Find where the given text appears and provide that cell's center as [x, y] coordinate. 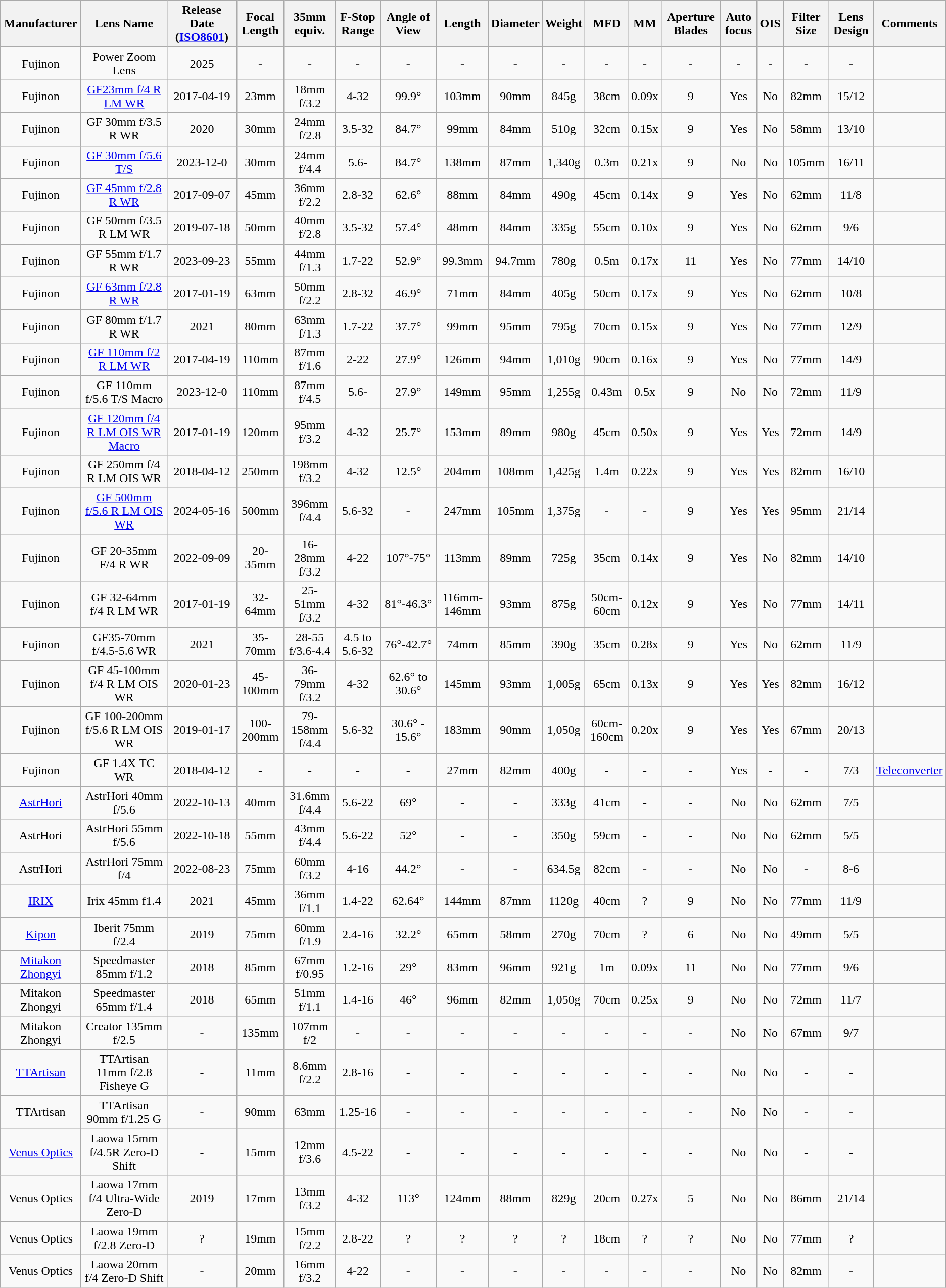
38cm [607, 96]
113° [408, 1199]
Lens Design [851, 24]
GF 1.4X TC WR [124, 770]
5 [690, 1199]
GF 32-64mm f/4 R LM WR [124, 604]
95mm f/3.2 [310, 432]
Filter Size [806, 24]
48mm [463, 227]
59cm [607, 836]
74mm [463, 644]
43mm f/4.4 [310, 836]
31.6mm f/4.4 [310, 802]
AstrHori 40mm f/5.6 [124, 802]
107°-75° [408, 558]
8.6mm f/2.2 [310, 1073]
99.9° [408, 96]
4.5-22 [358, 1152]
52° [408, 836]
20-35mm [260, 558]
45-100mm [260, 684]
13mm f/3.2 [310, 1199]
Creator 135mm f/2.5 [124, 1033]
94mm [515, 359]
Lens Name [124, 24]
6 [690, 934]
GF 63mm f/2.8 R WR [124, 293]
12mm f/3.6 [310, 1152]
183mm [463, 730]
13/10 [851, 129]
2020 [202, 129]
30.6° - 15.6° [408, 730]
32cm [607, 129]
AstrHori 75mm f/4 [124, 868]
35-70mm [260, 644]
16/12 [851, 684]
Kipon [41, 934]
0.25x [645, 999]
50mm [260, 227]
71mm [463, 293]
11mm [260, 1073]
GF 100-200mm f/5.6 R LM OIS WR [124, 730]
20/13 [851, 730]
135mm [260, 1033]
60mm f/3.2 [310, 868]
2024-05-16 [202, 511]
GF 45mm f/2.8 R WR [124, 195]
0.12x [645, 604]
Laowa 20mm f/4 Zero-D Shift [124, 1271]
126mm [463, 359]
86mm [806, 1199]
90cm [607, 359]
MFD [607, 24]
Iberit 75mm f/2.4 [124, 934]
1.4-22 [358, 901]
Laowa 19mm f/2.8 Zero-D [124, 1238]
350g [563, 836]
94.7mm [515, 261]
0.10x [645, 227]
GF 120mm f/4 R LM OIS WR Macro [124, 432]
81°-46.3° [408, 604]
16/11 [851, 162]
108mm [515, 472]
921g [563, 967]
Focal Length [260, 24]
145mm [463, 684]
67mm f/0.95 [310, 967]
44.2° [408, 868]
1,010g [563, 359]
F-Stop Range [358, 24]
107mm f/2 [310, 1033]
405g [563, 293]
17mm [260, 1199]
780g [563, 261]
0.5m [607, 261]
1.2-16 [358, 967]
1.25-16 [358, 1113]
37.7° [408, 326]
2022-10-18 [202, 836]
10/8 [851, 293]
60cm-160cm [607, 730]
1.4-16 [358, 999]
23mm [260, 96]
20mm [260, 1271]
1,255g [563, 392]
Manufacturer [41, 24]
138mm [463, 162]
0.16x [645, 359]
11/8 [851, 195]
69° [408, 802]
333g [563, 802]
250mm [260, 472]
51mm f/1.1 [310, 999]
390g [563, 644]
80mm [260, 326]
0.43m [607, 392]
396mm f/4.4 [310, 511]
50cm-60cm [607, 604]
Aperture Blades [690, 24]
TTArtisan 90mm f/1.25 G [124, 1113]
Release Date (ISO8601) [202, 24]
795g [563, 326]
725g [563, 558]
4.5 to 5.6-32 [358, 644]
113mm [463, 558]
2023-09-23 [202, 261]
GF23mm f/4 R LM WR [124, 96]
12.5° [408, 472]
8-6 [851, 868]
25-51mm f/3.2 [310, 604]
40cm [607, 901]
Diameter [515, 24]
49mm [806, 934]
62.6° to 30.6° [408, 684]
76°-42.7° [408, 644]
46.9° [408, 293]
44mm f/1.3 [310, 261]
875g [563, 604]
62.64° [408, 901]
2022-08-23 [202, 868]
GF 50mm f/3.5 R LM WR [124, 227]
24mm f/2.8 [310, 129]
116mm-146mm [463, 604]
1.4m [607, 472]
36mm f/1.1 [310, 901]
46° [408, 999]
Length [463, 24]
32-64mm [260, 604]
27mm [463, 770]
OIS [770, 24]
87mm f/1.6 [310, 359]
103mm [463, 96]
15mm [260, 1152]
Teleconverter [910, 770]
120mm [260, 432]
2020-01-23 [202, 684]
0.20x [645, 730]
634.5g [563, 868]
153mm [463, 432]
Laowa 17mm f/4 Ultra-Wide Zero-D [124, 1199]
GF 500mm f/5.6 R LM OIS WR [124, 511]
980g [563, 432]
Weight [563, 24]
16-28mm f/3.2 [310, 558]
510g [563, 129]
36mm f/2.2 [310, 195]
0.13x [645, 684]
57.4° [408, 227]
1,005g [563, 684]
82cm [607, 868]
335g [563, 227]
MM [645, 24]
Laowa 15mm f/4.5R Zero-D Shift [124, 1152]
0.28x [645, 644]
0.27x [645, 1199]
20cm [607, 1199]
55cm [607, 227]
GF 110mm f/5.6 T/S Macro [124, 392]
2-22 [358, 359]
15mm f/2.2 [310, 1238]
16/10 [851, 472]
83mm [463, 967]
2025 [202, 64]
GF 55mm f/1.7 R WR [124, 261]
1,425g [563, 472]
2017-09-07 [202, 195]
7/5 [851, 802]
79-158mm f/4.4 [310, 730]
2022-10-13 [202, 802]
18cm [607, 1238]
2.8-22 [358, 1238]
GF 250mm f/4 R LM OIS WR [124, 472]
490g [563, 195]
32.2° [408, 934]
0.22x [645, 472]
2.8-16 [358, 1073]
29° [408, 967]
4-16 [358, 868]
247mm [463, 511]
GF 30mm f/3.5 R WR [124, 129]
24mm f/4.4 [310, 162]
60mm f/1.9 [310, 934]
2.4-16 [358, 934]
0.50x [645, 432]
99.3mm [463, 261]
GF 110mm f/2 R LM WR [124, 359]
845g [563, 96]
AstrHori 55mm f/5.6 [124, 836]
11/7 [851, 999]
19mm [260, 1238]
1120g [563, 901]
25.7° [408, 432]
100-200mm [260, 730]
0.21x [645, 162]
63mm f/1.3 [310, 326]
65cm [607, 684]
GF 20-35mm F/4 R WR [124, 558]
50cm [607, 293]
52.9° [408, 261]
Power Zoom Lens [124, 64]
Irix 45mm f1.4 [124, 901]
36-79mm f/3.2 [310, 684]
TTArtisan 11mm f/2.8 Fisheye G [124, 1073]
12/9 [851, 326]
GF 30mm f/5.6 T/S [124, 162]
41cm [607, 802]
35mm equiv. [310, 24]
270g [563, 934]
14/11 [851, 604]
500mm [260, 511]
400g [563, 770]
198mm f/3.2 [310, 472]
18mm f/3.2 [310, 96]
0.3m [607, 162]
124mm [463, 1199]
9/7 [851, 1033]
GF 80mm f/1.7 R WR [124, 326]
87mm f/4.5 [310, 392]
62.6° [408, 195]
1,375g [563, 511]
Comments [910, 24]
Speedmaster 85mm f/1.2 [124, 967]
GF35-70mm f/4.5-5.6 WR [124, 644]
2022-09-09 [202, 558]
16mm f/3.2 [310, 1271]
2019-07-18 [202, 227]
0.5x [645, 392]
50mm f/2.2 [310, 293]
GF 45-100mm f/4 R LM OIS WR [124, 684]
40mm [260, 802]
2019-01-17 [202, 730]
829g [563, 1199]
149mm [463, 392]
7/3 [851, 770]
Auto focus [739, 24]
1m [607, 967]
1,340g [563, 162]
Speedmaster 65mm f/1.4 [124, 999]
144mm [463, 901]
Angle of View [408, 24]
204mm [463, 472]
28-55 f/3.6-4.4 [310, 644]
15/12 [851, 96]
IRIX [41, 901]
40mm f/2.8 [310, 227]
